Return the (x, y) coordinate for the center point of the cell that contains the specified text.  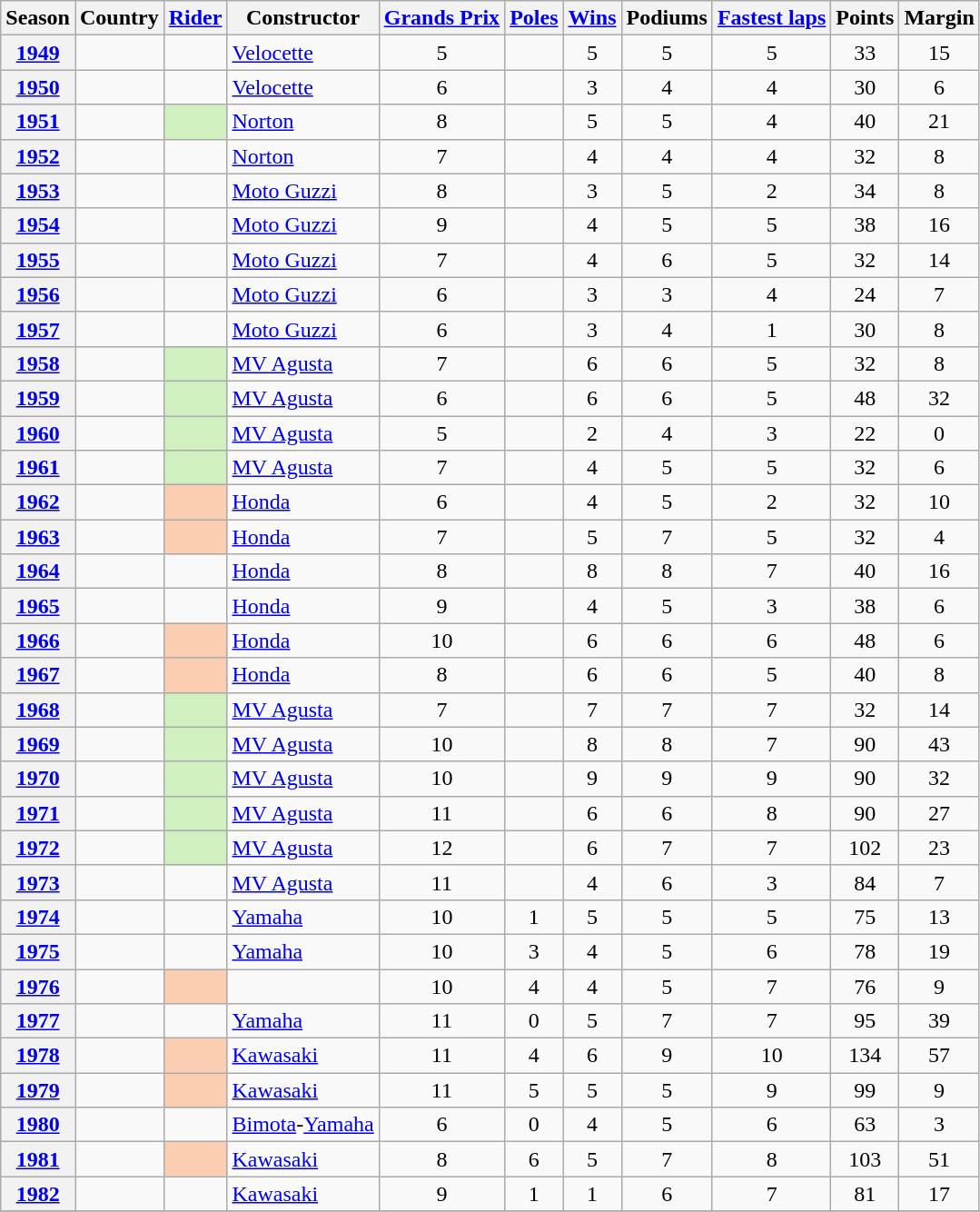
75 (865, 917)
1949 (38, 53)
95 (865, 1021)
1960 (38, 433)
78 (865, 951)
1971 (38, 813)
17 (939, 1194)
33 (865, 53)
1977 (38, 1021)
1975 (38, 951)
Country (119, 18)
15 (939, 53)
Rider (195, 18)
1969 (38, 744)
1981 (38, 1159)
1982 (38, 1194)
1961 (38, 468)
1954 (38, 225)
84 (865, 882)
1962 (38, 502)
1970 (38, 779)
134 (865, 1056)
21 (939, 122)
12 (441, 848)
19 (939, 951)
23 (939, 848)
76 (865, 986)
99 (865, 1090)
1959 (38, 398)
Points (865, 18)
39 (939, 1021)
1950 (38, 87)
1978 (38, 1056)
1964 (38, 571)
63 (865, 1125)
1967 (38, 675)
34 (865, 191)
1965 (38, 606)
Season (38, 18)
81 (865, 1194)
13 (939, 917)
Podiums (667, 18)
1963 (38, 537)
Margin (939, 18)
1966 (38, 641)
102 (865, 848)
1957 (38, 329)
1951 (38, 122)
1980 (38, 1125)
1976 (38, 986)
1956 (38, 294)
43 (939, 744)
1955 (38, 260)
1952 (38, 156)
1973 (38, 882)
51 (939, 1159)
Constructor (303, 18)
103 (865, 1159)
1972 (38, 848)
Wins (592, 18)
22 (865, 433)
1953 (38, 191)
1974 (38, 917)
Poles (534, 18)
Fastest laps (771, 18)
Grands Prix (441, 18)
1979 (38, 1090)
24 (865, 294)
57 (939, 1056)
27 (939, 813)
Bimota-Yamaha (303, 1125)
1968 (38, 710)
1958 (38, 363)
